Scan for the cell matching the given text and deliver its [x, y] coordinate at center. 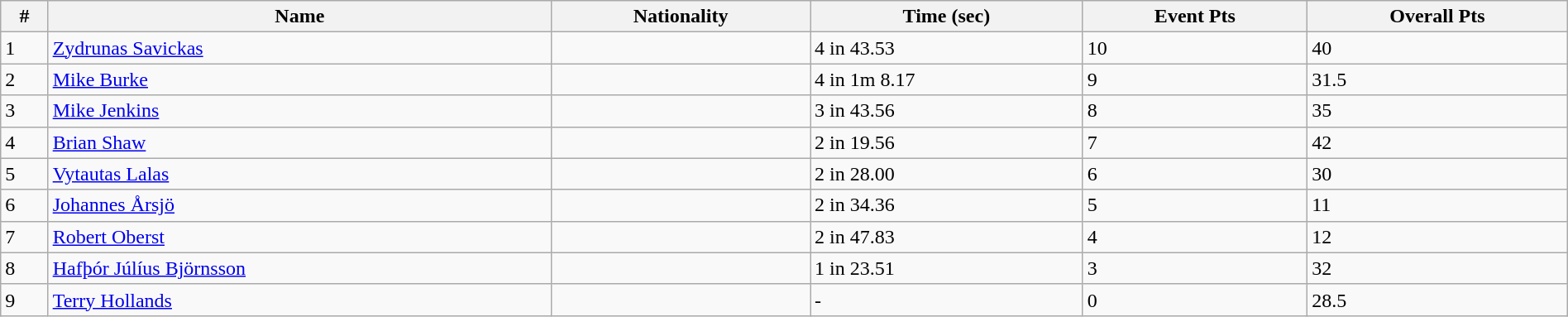
2 in 47.83 [947, 237]
42 [1437, 142]
Nationality [681, 17]
3 in 43.56 [947, 111]
2 in 34.36 [947, 205]
32 [1437, 268]
2 [25, 79]
35 [1437, 111]
2 in 28.00 [947, 174]
31.5 [1437, 79]
30 [1437, 174]
28.5 [1437, 300]
12 [1437, 237]
# [25, 17]
Terry Hollands [299, 300]
Vytautas Lalas [299, 174]
40 [1437, 48]
Mike Burke [299, 79]
0 [1194, 300]
Name [299, 17]
4 in 1m 8.17 [947, 79]
Robert Oberst [299, 237]
Brian Shaw [299, 142]
- [947, 300]
Hafþór Júlíus Björnsson [299, 268]
10 [1194, 48]
4 in 43.53 [947, 48]
Event Pts [1194, 17]
1 [25, 48]
Mike Jenkins [299, 111]
Overall Pts [1437, 17]
11 [1437, 205]
2 in 19.56 [947, 142]
Time (sec) [947, 17]
Zydrunas Savickas [299, 48]
Johannes Årsjö [299, 205]
1 in 23.51 [947, 268]
